Search for the cell housing the specified text and yield its [x, y] center coordinate. 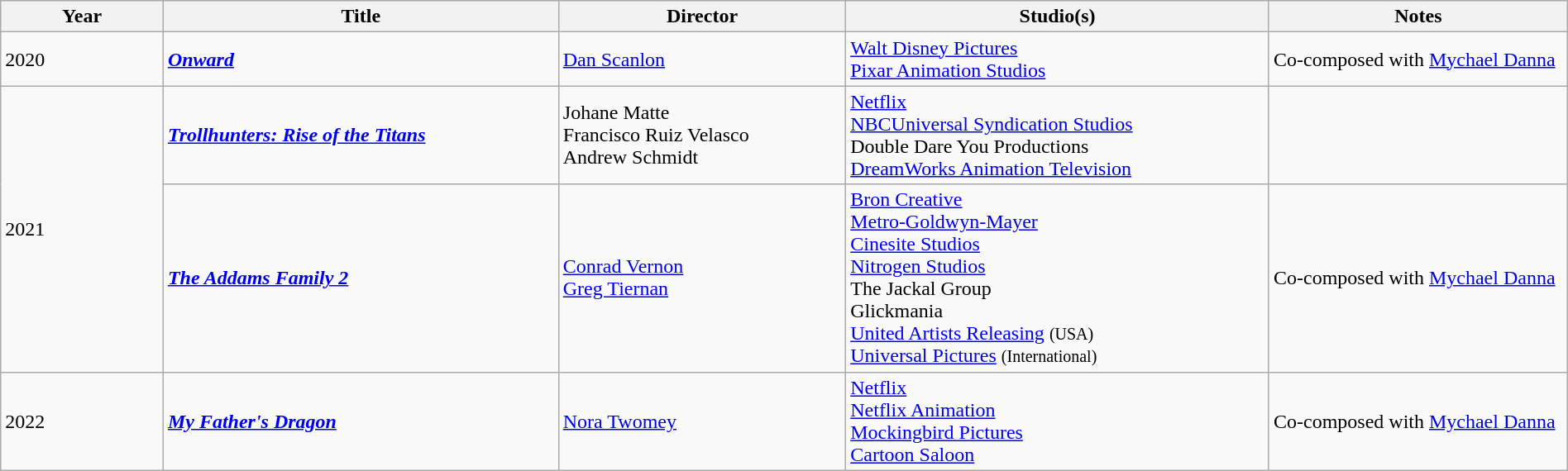
Johane MatteFrancisco Ruiz VelascoAndrew Schmidt [701, 136]
Trollhunters: Rise of the Titans [361, 136]
The Addams Family 2 [361, 278]
Nora Twomey [701, 421]
Walt Disney PicturesPixar Animation Studios [1058, 59]
Studio(s) [1058, 17]
2020 [83, 59]
2021 [83, 229]
NetflixNBCUniversal Syndication StudiosDouble Dare You ProductionsDreamWorks Animation Television [1058, 136]
2022 [83, 421]
Title [361, 17]
My Father's Dragon [361, 421]
Dan Scanlon [701, 59]
NetflixNetflix AnimationMockingbird PicturesCartoon Saloon [1058, 421]
Notes [1417, 17]
Director [701, 17]
Onward [361, 59]
Year [83, 17]
Conrad VernonGreg Tiernan [701, 278]
